Provide the (X, Y) coordinate of the cell's center where the given text is located.  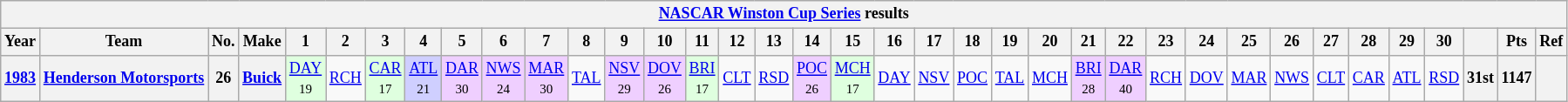
22 (1126, 42)
NSV29 (624, 78)
9 (624, 42)
Make (262, 42)
No. (223, 42)
12 (737, 42)
13 (774, 42)
1 (305, 42)
CAR (1368, 78)
BRI28 (1088, 78)
DAY (894, 78)
20 (1050, 42)
16 (894, 42)
Buick (262, 78)
Henderson Motorsports (124, 78)
MCH17 (852, 78)
18 (973, 42)
POC (973, 78)
25 (1249, 42)
NASCAR Winston Cup Series results (784, 14)
17 (934, 42)
23 (1166, 42)
7 (546, 42)
24 (1206, 42)
2 (346, 42)
3 (385, 42)
DOV26 (665, 78)
29 (1407, 42)
1147 (1517, 78)
27 (1330, 42)
28 (1368, 42)
CAR17 (385, 78)
19 (1009, 42)
MCH (1050, 78)
15 (852, 42)
MAR (1249, 78)
4 (424, 42)
21 (1088, 42)
10 (665, 42)
Team (124, 42)
11 (703, 42)
NWS24 (504, 78)
DOV (1206, 78)
30 (1444, 42)
1983 (21, 78)
Ref (1551, 42)
ATL21 (424, 78)
NSV (934, 78)
6 (504, 42)
DAR40 (1126, 78)
POC26 (812, 78)
5 (462, 42)
14 (812, 42)
8 (587, 42)
DAY19 (305, 78)
BRI17 (703, 78)
NWS (1292, 78)
DAR30 (462, 78)
MAR30 (546, 78)
31st (1481, 78)
Pts (1517, 42)
Year (21, 42)
ATL (1407, 78)
